Identify which cell holds the provided text, then report its [X, Y] central coordinate. 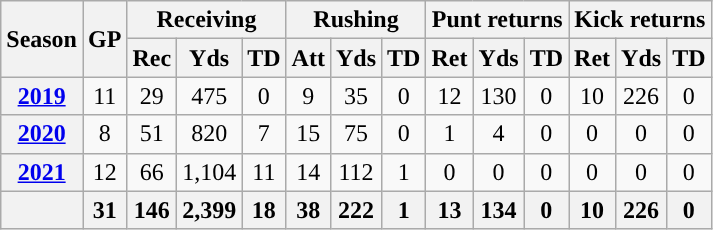
9 [308, 96]
14 [308, 172]
112 [356, 172]
38 [308, 210]
29 [152, 96]
75 [356, 134]
Season [42, 39]
Rec [152, 58]
Punt returns [498, 20]
51 [152, 134]
31 [104, 210]
35 [356, 96]
146 [152, 210]
13 [450, 210]
2,399 [210, 210]
222 [356, 210]
2020 [42, 134]
1,104 [210, 172]
2019 [42, 96]
7 [264, 134]
66 [152, 172]
Att [308, 58]
134 [498, 210]
2021 [42, 172]
8 [104, 134]
130 [498, 96]
4 [498, 134]
18 [264, 210]
Rushing [356, 20]
15 [308, 134]
820 [210, 134]
475 [210, 96]
Receiving [206, 20]
GP [104, 39]
Kick returns [640, 20]
